Capture the cell that displays the provided text and extract its [X, Y] central coordinate. 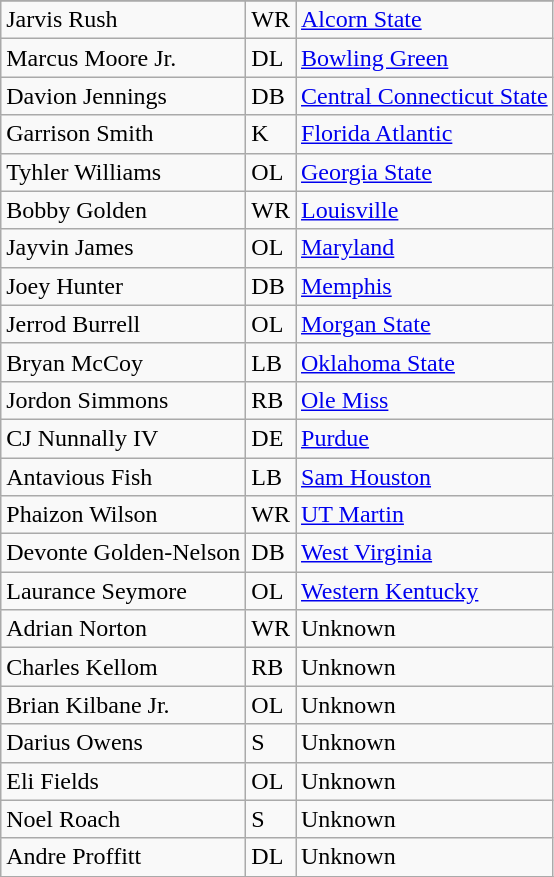
Louisville [425, 210]
CJ Nunnally IV [124, 438]
Darius Owens [124, 743]
Bobby Golden [124, 210]
Purdue [425, 438]
Laurance Seymore [124, 591]
Alcorn State [425, 20]
Jerrod Burrell [124, 324]
Florida Atlantic [425, 134]
Tyhler Williams [124, 172]
Maryland [425, 248]
Morgan State [425, 324]
K [271, 134]
Adrian Norton [124, 629]
Bowling Green [425, 58]
Jarvis Rush [124, 20]
Joey Hunter [124, 286]
West Virginia [425, 553]
Marcus Moore Jr. [124, 58]
Davion Jennings [124, 96]
Sam Houston [425, 477]
Eli Fields [124, 781]
Garrison Smith [124, 134]
UT Martin [425, 515]
Jayvin James [124, 248]
Memphis [425, 286]
Phaizon Wilson [124, 515]
Bryan McCoy [124, 362]
Charles Kellom [124, 667]
Antavious Fish [124, 477]
Devonte Golden-Nelson [124, 553]
Jordon Simmons [124, 400]
Western Kentucky [425, 591]
Oklahoma State [425, 362]
DE [271, 438]
Central Connecticut State [425, 96]
Ole Miss [425, 400]
Andre Proffitt [124, 857]
Georgia State [425, 172]
Brian Kilbane Jr. [124, 705]
Noel Roach [124, 819]
